From the cell containing the given text, extract its center point as [x, y] coordinate. 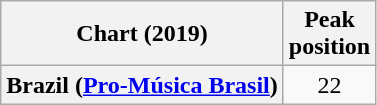
Brazil (Pro-Música Brasil) [142, 85]
22 [329, 85]
Peakposition [329, 34]
Chart (2019) [142, 34]
